Locate the cell with the specified text and output its [x, y] center coordinate. 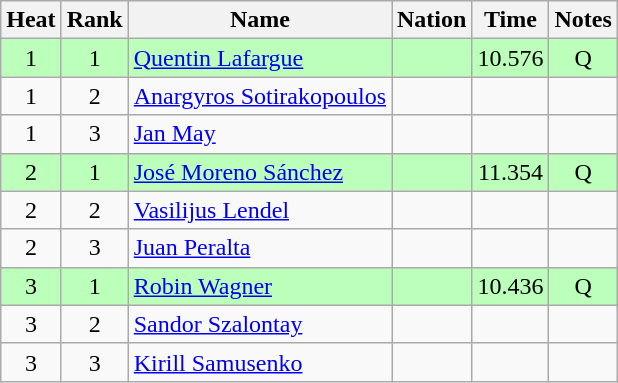
Kirill Samusenko [260, 362]
Notes [583, 20]
Rank [94, 20]
11.354 [510, 172]
10.576 [510, 58]
José Moreno Sánchez [260, 172]
Jan May [260, 134]
Vasilijus Lendel [260, 210]
Heat [31, 20]
Sandor Szalontay [260, 324]
Anargyros Sotirakopoulos [260, 96]
Quentin Lafargue [260, 58]
Time [510, 20]
Name [260, 20]
10.436 [510, 286]
Robin Wagner [260, 286]
Juan Peralta [260, 248]
Nation [432, 20]
